Return [X, Y] of the center of cell containing provided text 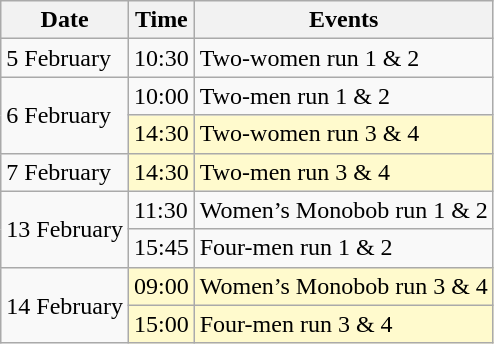
Women’s Monobob run 3 & 4 [344, 286]
Two-women run 3 & 4 [344, 134]
10:30 [161, 58]
Four-men run 1 & 2 [344, 248]
Date [65, 20]
15:45 [161, 248]
6 February [65, 115]
Two-men run 3 & 4 [344, 172]
09:00 [161, 286]
Two-men run 1 & 2 [344, 96]
Four-men run 3 & 4 [344, 324]
15:00 [161, 324]
10:00 [161, 96]
13 February [65, 229]
5 February [65, 58]
Time [161, 20]
11:30 [161, 210]
14 February [65, 305]
7 February [65, 172]
Events [344, 20]
Women’s Monobob run 1 & 2 [344, 210]
Two-women run 1 & 2 [344, 58]
